Provide the [x, y] coordinate of the cell's center where the given text is located.  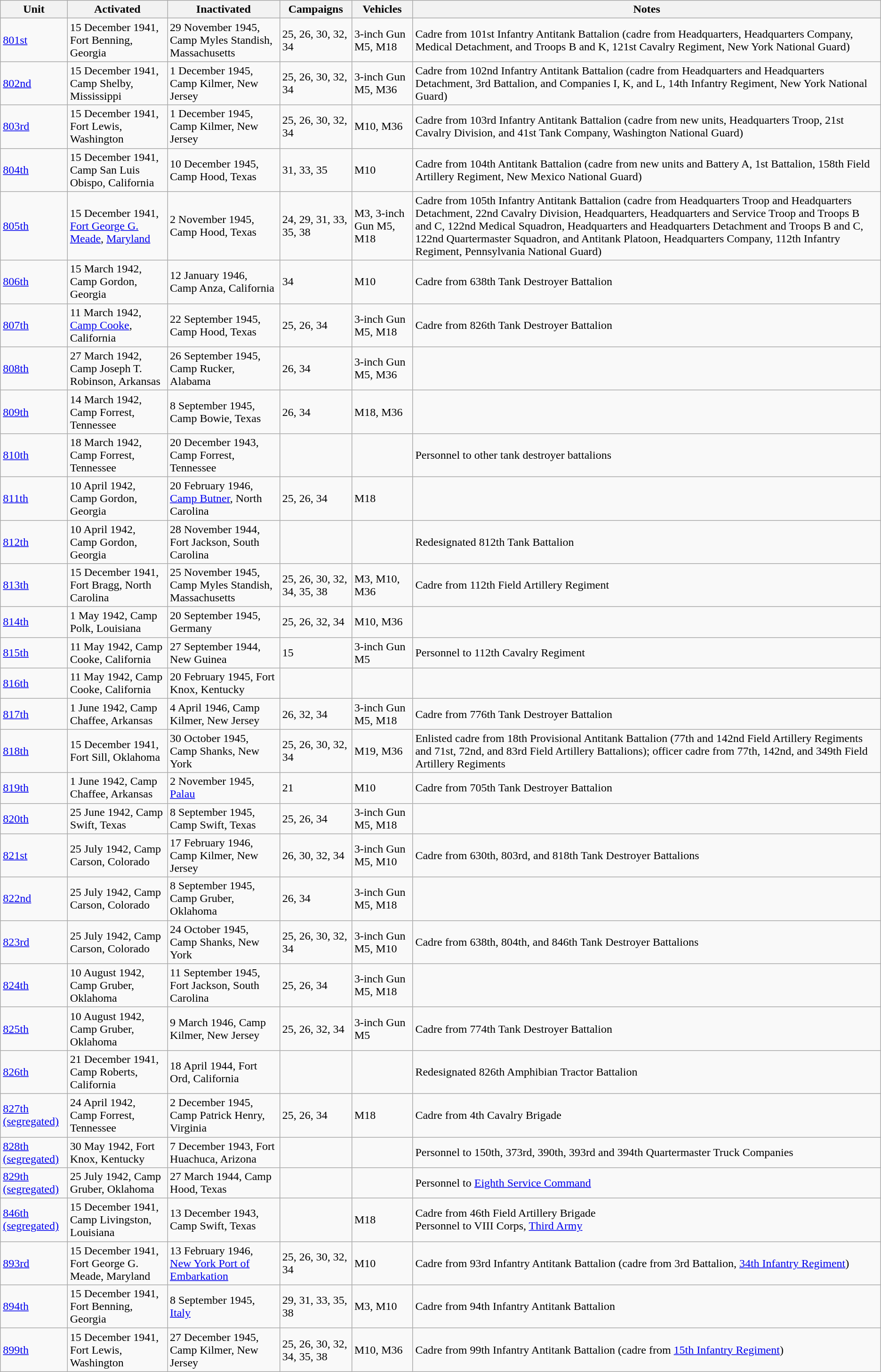
31, 33, 35 [315, 170]
846th (segregated) [34, 1220]
894th [34, 1307]
15 December 1941, Fort Bragg, North Carolina [117, 585]
M19, M36 [382, 751]
29 November 1945, Camp Myles Standish, Massachusetts [224, 40]
2 November 1945, Palau [224, 788]
Cadre from 630th, 803rd, and 818th Tank Destroyer Battalions [647, 855]
30 October 1945, Camp Shanks, New York [224, 751]
15 March 1942, Camp Gordon, Georgia [117, 282]
29, 31, 33, 35, 38 [315, 1307]
808th [34, 368]
27 September 1944, New Guinea [224, 653]
34 [315, 282]
Cadre from 104th Antitank Battalion (cadre from new units and Battery A, 1st Battalion, 158th Field Artillery Regiment, New Mexico National Guard) [647, 170]
27 March 1942, Camp Joseph T. Robinson, Arkansas [117, 368]
18 March 1942, Camp Forrest, Tennessee [117, 455]
Inactivated [224, 9]
801st [34, 40]
Vehicles [382, 9]
30 May 1942, Fort Knox, Kentucky [117, 1152]
Cadre from 638th, 804th, and 846th Tank Destroyer Battalions [647, 942]
25 June 1942, Camp Swift, Texas [117, 819]
1 May 1942, Camp Polk, Louisiana [117, 622]
Personnel to 150th, 373rd, 390th, 393rd and 394th Quartermaster Truck Companies [647, 1152]
M3, M10 [382, 1307]
7 December 1943, Fort Huachuca, Arizona [224, 1152]
814th [34, 622]
809th [34, 412]
Cadre from 774th Tank Destroyer Battalion [647, 1029]
8 September 1945, Camp Bowie, Texas [224, 412]
807th [34, 325]
820th [34, 819]
Cadre from 46th Field Artillery Brigade Personnel to VIII Corps, Third Army [647, 1220]
826th [34, 1072]
M18, M36 [382, 412]
20 February 1946, Camp Butner, North Carolina [224, 498]
8 September 1945, Camp Swift, Texas [224, 819]
15 December 1941, Camp San Luis Obispo, California [117, 170]
Cadre from 638th Tank Destroyer Battalion [647, 282]
27 December 1945, Camp Kilmer, New Jersey [224, 1350]
25 November 1945, Camp Myles Standish, Massachusetts [224, 585]
Campaigns [315, 9]
Cadre from 94th Infantry Antitank Battalion [647, 1307]
802nd [34, 83]
827th (segregated) [34, 1115]
823rd [34, 942]
825th [34, 1029]
21 December 1941, Camp Roberts, California [117, 1072]
9 March 1946, Camp Kilmer, New Jersey [224, 1029]
Personnel to 112th Cavalry Regiment [647, 653]
Redesignated 812th Tank Battalion [647, 542]
816th [34, 683]
M3, 3-inch Gun M5, M18 [382, 226]
15 December 1941, Camp Livingston, Louisiana [117, 1220]
4 April 1946, Camp Kilmer, New Jersey [224, 714]
899th [34, 1350]
26, 32, 34 [315, 714]
Cadre from 93rd Infantry Antitank Battalion (cadre from 3rd Battalion, 34th Infantry Regiment) [647, 1263]
Cadre from 99th Infantry Antitank Battalion (cadre from 15th Infantry Regiment) [647, 1350]
26 September 1945, Camp Rucker, Alabama [224, 368]
20 February 1945, Fort Knox, Kentucky [224, 683]
818th [34, 751]
24, 29, 31, 33, 35, 38 [315, 226]
26, 30, 32, 34 [315, 855]
22 September 1945, Camp Hood, Texas [224, 325]
Cadre from 112th Field Artillery Regiment [647, 585]
Cadre from 826th Tank Destroyer Battalion [647, 325]
11 September 1945, Fort Jackson, South Carolina [224, 985]
806th [34, 282]
815th [34, 653]
12 January 1946, Camp Anza, California [224, 282]
10 December 1945, Camp Hood, Texas [224, 170]
24 April 1942, Camp Forrest, Tennessee [117, 1115]
24 October 1945, Camp Shanks, New York [224, 942]
Personnel to other tank destroyer battalions [647, 455]
Cadre from 4th Cavalry Brigade [647, 1115]
805th [34, 226]
18 April 1944, Fort Ord, California [224, 1072]
20 September 1945, Germany [224, 622]
M3, M10, M36 [382, 585]
13 December 1943, Camp Swift, Texas [224, 1220]
20 December 1943, Camp Forrest, Tennessee [224, 455]
821st [34, 855]
893rd [34, 1263]
21 [315, 788]
25 July 1942, Camp Gruber, Oklahoma [117, 1183]
2 December 1945, Camp Patrick Henry, Virginia [224, 1115]
819th [34, 788]
828th (segregated) [34, 1152]
813th [34, 585]
Notes [647, 9]
822nd [34, 899]
804th [34, 170]
15 December 1941, Fort Sill, Oklahoma [117, 751]
13 February 1946, New York Port of Embarkation [224, 1263]
803rd [34, 127]
15 December 1941, Camp Shelby, Mississippi [117, 83]
Activated [117, 9]
811th [34, 498]
Personnel to Eighth Service Command [647, 1183]
824th [34, 985]
812th [34, 542]
Cadre from 705th Tank Destroyer Battalion [647, 788]
829th (segregated) [34, 1183]
810th [34, 455]
17 February 1946, Camp Kilmer, New Jersey [224, 855]
Redesignated 826th Amphibian Tractor Battalion [647, 1072]
11 March 1942, Camp Cooke, California [117, 325]
2 November 1945, Camp Hood, Texas [224, 226]
8 September 1945, Italy [224, 1307]
817th [34, 714]
Cadre from 776th Tank Destroyer Battalion [647, 714]
14 March 1942, Camp Forrest, Tennessee [117, 412]
27 March 1944, Camp Hood, Texas [224, 1183]
15 [315, 653]
8 September 1945, Camp Gruber, Oklahoma [224, 899]
28 November 1944, Fort Jackson, South Carolina [224, 542]
Unit [34, 9]
